Extract the [X, Y] coordinate from the center of the cell holding the provided text.  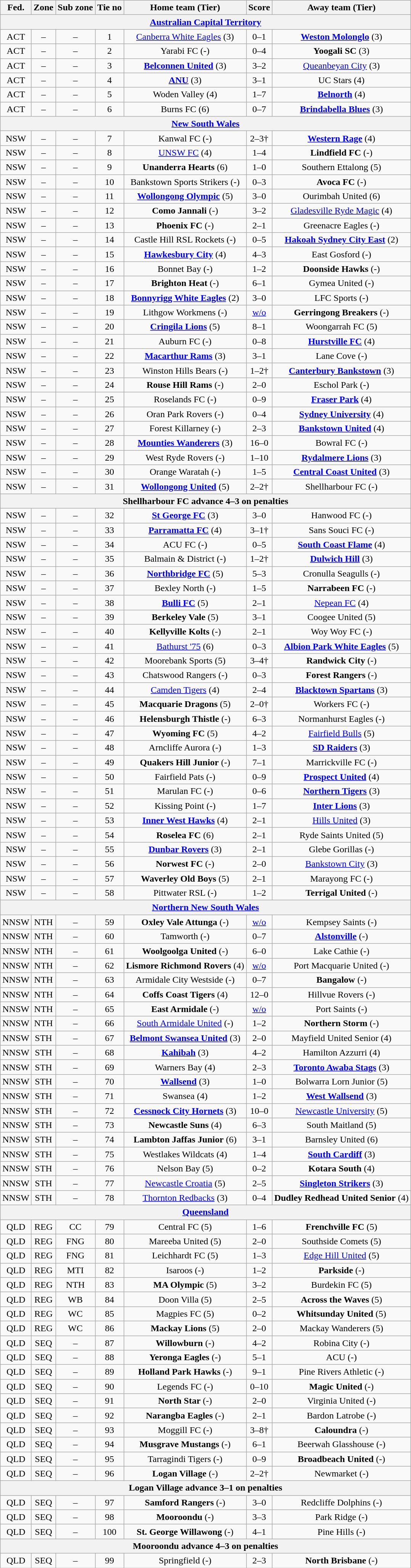
Caloundra (-) [341, 1430]
Auburn FC (-) [185, 341]
5 [109, 95]
Woolgoolga United (-) [185, 951]
Kanwal FC (-) [185, 138]
South Maitland (5) [341, 1125]
Camden Tigers (4) [185, 690]
29 [109, 458]
Waverley Old Boys (5) [185, 878]
2 [109, 51]
Virginia United (-) [341, 1401]
23 [109, 370]
Northern Storm (-) [341, 1023]
Newcastle University (5) [341, 1111]
Belconnen United (3) [185, 66]
Pine Hills (-) [341, 1531]
54 [109, 835]
Norwest FC (-) [185, 864]
93 [109, 1430]
Cronulla Seagulls (-) [341, 574]
Mooroondu (-) [185, 1517]
56 [109, 864]
94 [109, 1444]
82 [109, 1270]
91 [109, 1401]
68 [109, 1052]
Moorebank Sports (5) [185, 661]
37 [109, 588]
Bankstown City (3) [341, 864]
Workers FC (-) [341, 704]
14 [109, 240]
12 [109, 211]
Yeronga Eagles (-) [185, 1358]
28 [109, 443]
1 [109, 37]
58 [109, 893]
Queanbeyan City (3) [341, 66]
Unanderra Hearts (6) [185, 167]
Armidale City Westside (-) [185, 980]
Ourimbah United (6) [341, 196]
53 [109, 820]
Dunbar Rovers (3) [185, 849]
Kissing Point (-) [185, 806]
Orange Waratah (-) [185, 472]
Winston Hills Bears (-) [185, 370]
3–1† [259, 530]
Sub zone [76, 8]
Forest Rangers (-) [341, 675]
Central Coast United (3) [341, 472]
0–8 [259, 341]
6 [109, 109]
Beerwah Glasshouse (-) [341, 1444]
SD Raiders (3) [341, 748]
Woy Woy FC (-) [341, 631]
Berkeley Vale (5) [185, 617]
Bolwarra Lorn Junior (5) [341, 1081]
Score [259, 8]
Newmarket (-) [341, 1473]
Southside Comets (5) [341, 1241]
Shellharbour FC (-) [341, 487]
Northbridge FC (5) [185, 574]
Bankstown Sports Strikers (-) [185, 182]
3–8† [259, 1430]
Dudley Redhead United Senior (4) [341, 1198]
Gerringong Breakers (-) [341, 312]
83 [109, 1285]
2–3† [259, 138]
Lismore Richmond Rovers (4) [185, 966]
Belmont Swansea United (3) [185, 1038]
Nelson Bay (5) [185, 1169]
New South Wales [206, 124]
10–0 [259, 1111]
Holland Park Hawks (-) [185, 1372]
55 [109, 849]
75 [109, 1154]
49 [109, 762]
5–3 [259, 574]
Roselands FC (-) [185, 399]
Macarthur Rams (3) [185, 356]
Prospect United (4) [341, 777]
Thornton Redbacks (3) [185, 1198]
Blacktown Spartans (3) [341, 690]
11 [109, 196]
Willowburn (-) [185, 1343]
24 [109, 385]
72 [109, 1111]
Tarragindi Tigers (-) [185, 1459]
Cringila Lions (5) [185, 327]
Mackay Wanderers (5) [341, 1328]
ANU (3) [185, 80]
16–0 [259, 443]
Belnorth (4) [341, 95]
81 [109, 1256]
Mooroondu advance 4–3 on penalties [206, 1546]
9 [109, 167]
Central FC (5) [185, 1227]
Oran Park Rovers (-) [185, 414]
Phoenix FC (-) [185, 225]
Kempsey Saints (-) [341, 922]
57 [109, 878]
Kahibah (3) [185, 1052]
Bangalow (-) [341, 980]
ACU (-) [341, 1358]
Springfield (-) [185, 1560]
Samford Rangers (-) [185, 1502]
Doon Villa (5) [185, 1299]
Yarabi FC (-) [185, 51]
MTI [76, 1270]
48 [109, 748]
67 [109, 1038]
41 [109, 646]
Hanwood FC (-) [341, 516]
Randwick City (-) [341, 661]
Coogee United (5) [341, 617]
50 [109, 777]
Rouse Hill Rams (-) [185, 385]
Gymea United (-) [341, 283]
84 [109, 1299]
46 [109, 719]
Canberra White Eagles (3) [185, 37]
Marrickville FC (-) [341, 762]
Canterbury Bankstown (3) [341, 370]
59 [109, 922]
Bowral FC (-) [341, 443]
80 [109, 1241]
Bathurst '75 (6) [185, 646]
Leichhardt FC (5) [185, 1256]
East Gosford (-) [341, 254]
South Armidale United (-) [185, 1023]
18 [109, 298]
Weston Molonglo (3) [341, 37]
90 [109, 1386]
Normanhurst Eagles (-) [341, 719]
Fairfield Bulls (5) [341, 733]
St George FC (3) [185, 516]
42 [109, 661]
East Armidale (-) [185, 1009]
Dulwich Hill (3) [341, 559]
Hills United (3) [341, 820]
Toronto Awaba Stags (3) [341, 1067]
0–1 [259, 37]
Magpies FC (5) [185, 1314]
27 [109, 429]
Brindabella Blues (3) [341, 109]
Bankstown United (4) [341, 429]
0–10 [259, 1386]
9–1 [259, 1372]
4–3 [259, 254]
Warners Bay (4) [185, 1067]
Northern New South Wales [206, 908]
Greenacre Eagles (-) [341, 225]
Sans Souci FC (-) [341, 530]
100 [109, 1531]
Park Ridge (-) [341, 1517]
Parkside (-) [341, 1270]
69 [109, 1067]
UC Stars (4) [341, 80]
Burdekin FC (5) [341, 1285]
89 [109, 1372]
30 [109, 472]
Hamilton Azzurri (4) [341, 1052]
Northern Tigers (3) [341, 791]
Alstonville (-) [341, 937]
71 [109, 1096]
North Star (-) [185, 1401]
Mareeba United (5) [185, 1241]
74 [109, 1140]
6–0 [259, 951]
Wollongong Olympic (5) [185, 196]
Away team (Tier) [341, 8]
Chatswood Rangers (-) [185, 675]
Broadbeach United (-) [341, 1459]
St. George Willawong (-) [185, 1531]
ACU FC (-) [185, 545]
Newcastle Croatia (5) [185, 1183]
Glebe Gorillas (-) [341, 849]
62 [109, 966]
Barnsley United (6) [341, 1140]
West Ryde Rovers (-) [185, 458]
96 [109, 1473]
73 [109, 1125]
Port Saints (-) [341, 1009]
Westlakes Wildcats (4) [185, 1154]
Home team (Tier) [185, 8]
3 [109, 66]
UNSW FC (4) [185, 153]
32 [109, 516]
Musgrave Mustangs (-) [185, 1444]
52 [109, 806]
Doonside Hawks (-) [341, 269]
77 [109, 1183]
13 [109, 225]
MA Olympic (5) [185, 1285]
47 [109, 733]
Mackay Lions (5) [185, 1328]
60 [109, 937]
Nepean FC (4) [341, 602]
Woongarrah FC (5) [341, 327]
Quakers Hill Junior (-) [185, 762]
5–1 [259, 1358]
South Cardiff (3) [341, 1154]
66 [109, 1023]
Castle Hill RSL Rockets (-) [185, 240]
Terrigal United (-) [341, 893]
Wallsend (3) [185, 1081]
61 [109, 951]
8–1 [259, 327]
Hillvue Rovers (-) [341, 994]
Bonnyrigg White Eagles (2) [185, 298]
31 [109, 487]
Kellyville Kolts (-) [185, 631]
Avoca FC (-) [341, 182]
Port Macquarie United (-) [341, 966]
Forest Killarney (-) [185, 429]
Macquarie Dragons (5) [185, 704]
Across the Waves (5) [341, 1299]
Helensburgh Thistle (-) [185, 719]
Mounties Wanderers (3) [185, 443]
Wyoming FC (5) [185, 733]
Tie no [109, 8]
Bulli FC (5) [185, 602]
Bardon Latrobe (-) [341, 1415]
Como Jannali (-) [185, 211]
Lane Cove (-) [341, 356]
Legends FC (-) [185, 1386]
85 [109, 1314]
34 [109, 545]
Queensland [206, 1212]
Coffs Coast Tigers (4) [185, 994]
Logan Village advance 3–1 on penalties [206, 1488]
West Wallsend (3) [341, 1096]
Zone [44, 8]
Ryde Saints United (5) [341, 835]
22 [109, 356]
4–1 [259, 1531]
39 [109, 617]
63 [109, 980]
51 [109, 791]
Swansea (4) [185, 1096]
Fraser Park (4) [341, 399]
Sydney University (4) [341, 414]
95 [109, 1459]
Frenchville FC (5) [341, 1227]
Moggill FC (-) [185, 1430]
Narrabeen FC (-) [341, 588]
1–10 [259, 458]
Brighton Heat (-) [185, 283]
Robina City (-) [341, 1343]
LFC Sports (-) [341, 298]
Lambton Jaffas Junior (6) [185, 1140]
33 [109, 530]
92 [109, 1415]
Lindfield FC (-) [341, 153]
North Brisbane (-) [341, 1560]
70 [109, 1081]
45 [109, 704]
Isaroos (-) [185, 1270]
1–6 [259, 1227]
2–0† [259, 704]
12–0 [259, 994]
0–6 [259, 791]
Newcastle Suns (4) [185, 1125]
Marayong FC (-) [341, 878]
20 [109, 327]
7–1 [259, 762]
Cessnock City Hornets (3) [185, 1111]
10 [109, 182]
WB [76, 1299]
Rydalmere Lions (3) [341, 458]
76 [109, 1169]
Hawkesbury City (4) [185, 254]
21 [109, 341]
43 [109, 675]
Marulan FC (-) [185, 791]
4 [109, 80]
Arncliffe Aurora (-) [185, 748]
98 [109, 1517]
Logan Village (-) [185, 1473]
Mayfield United Senior (4) [341, 1038]
Western Rage (4) [341, 138]
Whitsunday United (5) [341, 1314]
15 [109, 254]
Parramatta FC (4) [185, 530]
Bonnet Bay (-) [185, 269]
86 [109, 1328]
Bexley North (-) [185, 588]
Pittwater RSL (-) [185, 893]
79 [109, 1227]
Inner West Hawks (4) [185, 820]
Burns FC (6) [185, 109]
Eschol Park (-) [341, 385]
Narangba Eagles (-) [185, 1415]
7 [109, 138]
Redcliffe Dolphins (-) [341, 1502]
Southern Ettalong (5) [341, 167]
South Coast Flame (4) [341, 545]
19 [109, 312]
35 [109, 559]
88 [109, 1358]
Albion Park White Eagles (5) [341, 646]
3–4† [259, 661]
CC [76, 1227]
25 [109, 399]
Tamworth (-) [185, 937]
Oxley Vale Attunga (-) [185, 922]
Singleton Strikers (3) [341, 1183]
Shellharbour FC advance 4–3 on penalties [206, 501]
Hakoah Sydney City East (2) [341, 240]
97 [109, 1502]
Inter Lions (3) [341, 806]
Hurstville FC (4) [341, 341]
Wollongong United (5) [185, 487]
99 [109, 1560]
Gladesville Ryde Magic (4) [341, 211]
Kotara South (4) [341, 1169]
Yoogali SC (3) [341, 51]
16 [109, 269]
3–3 [259, 1517]
40 [109, 631]
87 [109, 1343]
Balmain & District (-) [185, 559]
Lithgow Workmens (-) [185, 312]
65 [109, 1009]
Fed. [16, 8]
36 [109, 574]
Roselea FC (6) [185, 835]
17 [109, 283]
38 [109, 602]
Edge Hill United (5) [341, 1256]
Magic United (-) [341, 1386]
Fairfield Pats (-) [185, 777]
2–4 [259, 690]
Woden Valley (4) [185, 95]
26 [109, 414]
64 [109, 994]
78 [109, 1198]
44 [109, 690]
Pine Rivers Athletic (-) [341, 1372]
Australian Capital Territory [206, 22]
Lake Cathie (-) [341, 951]
8 [109, 153]
